Provide the [X, Y] coordinate of the cell's center where the given text is located.  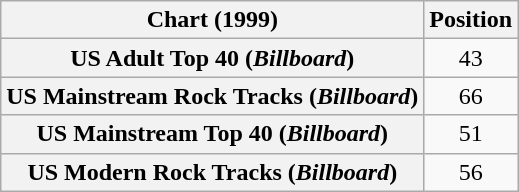
Position [471, 20]
43 [471, 58]
51 [471, 134]
66 [471, 96]
US Modern Rock Tracks (Billboard) [212, 172]
US Adult Top 40 (Billboard) [212, 58]
Chart (1999) [212, 20]
US Mainstream Rock Tracks (Billboard) [212, 96]
56 [471, 172]
US Mainstream Top 40 (Billboard) [212, 134]
